Detect which cell encompasses the target text, then output its [X, Y] center coordinate. 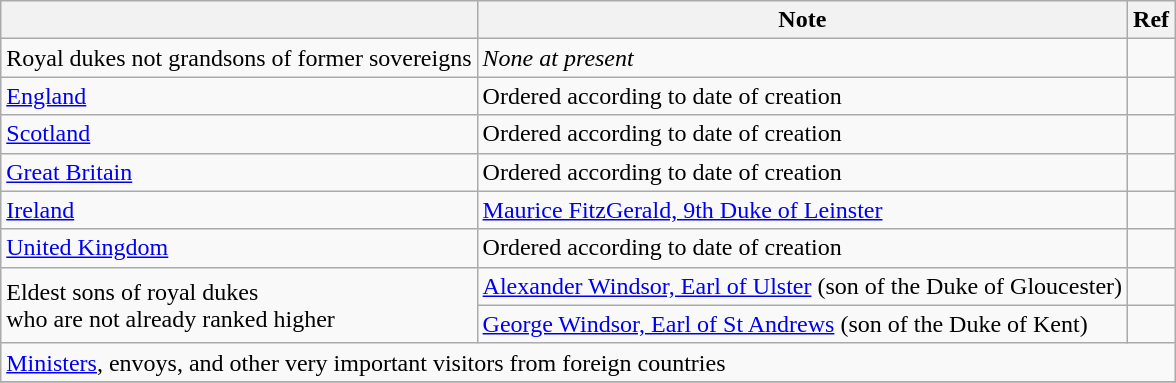
George Windsor, Earl of St Andrews (son of the Duke of Kent) [802, 324]
United Kingdom [239, 248]
Royal dukes not grandsons of former sovereigns [239, 58]
Scotland [239, 134]
None at present [802, 58]
Note [802, 20]
Maurice FitzGerald, 9th Duke of Leinster [802, 210]
Ref [1152, 20]
Eldest sons of royal dukeswho are not already ranked higher [239, 305]
Ireland [239, 210]
Alexander Windsor, Earl of Ulster (son of the Duke of Gloucester) [802, 286]
Great Britain [239, 172]
Ministers, envoys, and other very important visitors from foreign countries [588, 362]
England [239, 96]
